Pinpoint the cell where the given text exists, returning its (x, y) midpoint coordinate. 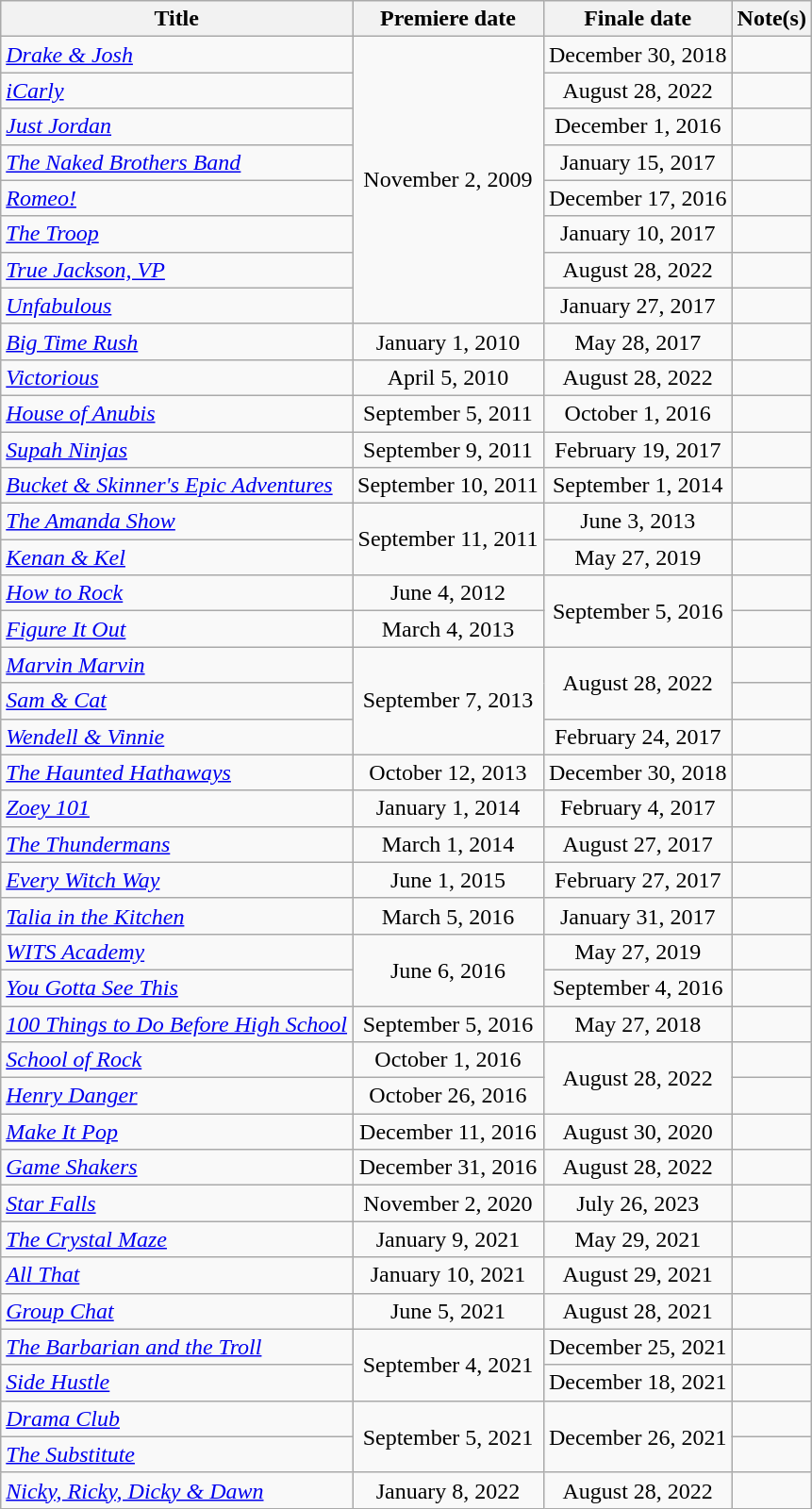
January 1, 2010 (449, 341)
May 29, 2021 (638, 1239)
June 6, 2016 (449, 970)
June 3, 2013 (638, 522)
The Troop (177, 234)
Unfabulous (177, 306)
December 17, 2016 (638, 198)
Every Witch Way (177, 880)
Side Hustle (177, 1383)
September 4, 2016 (638, 987)
Romeo! (177, 198)
Finale date (638, 19)
Bucket & Skinner's Epic Adventures (177, 486)
Premiere date (449, 19)
Nicky, Ricky, Dicky & Dawn (177, 1490)
December 1, 2016 (638, 126)
August 30, 2020 (638, 1132)
iCarly (177, 91)
August 28, 2021 (638, 1311)
Just Jordan (177, 126)
You Gotta See This (177, 987)
August 27, 2017 (638, 844)
March 1, 2014 (449, 844)
September 10, 2011 (449, 486)
100 Things to Do Before High School (177, 1023)
Make It Pop (177, 1132)
Title (177, 19)
Group Chat (177, 1311)
February 24, 2017 (638, 737)
The Amanda Show (177, 522)
September 4, 2021 (449, 1365)
April 5, 2010 (449, 377)
The Naked Brothers Band (177, 162)
Zoey 101 (177, 808)
December 31, 2016 (449, 1168)
Big Time Rush (177, 341)
January 9, 2021 (449, 1239)
December 26, 2021 (638, 1436)
January 10, 2021 (449, 1275)
Talia in the Kitchen (177, 916)
All That (177, 1275)
Henry Danger (177, 1096)
Supah Ninjas (177, 450)
Figure It Out (177, 629)
September 5, 2011 (449, 413)
The Crystal Maze (177, 1239)
Marvin Marvin (177, 665)
Sam & Cat (177, 701)
How to Rock (177, 593)
May 28, 2017 (638, 341)
June 4, 2012 (449, 593)
January 8, 2022 (449, 1490)
September 1, 2014 (638, 486)
March 4, 2013 (449, 629)
Victorious (177, 377)
June 5, 2021 (449, 1311)
January 27, 2017 (638, 306)
October 26, 2016 (449, 1096)
Drake & Josh (177, 55)
WITS Academy (177, 952)
May 27, 2018 (638, 1023)
Wendell & Vinnie (177, 737)
September 7, 2013 (449, 701)
February 19, 2017 (638, 450)
December 18, 2021 (638, 1383)
February 4, 2017 (638, 808)
The Thundermans (177, 844)
The Haunted Hathaways (177, 772)
December 25, 2021 (638, 1347)
January 1, 2014 (449, 808)
December 11, 2016 (449, 1132)
House of Anubis (177, 413)
January 10, 2017 (638, 234)
Note(s) (771, 19)
January 31, 2017 (638, 916)
The Barbarian and the Troll (177, 1347)
August 29, 2021 (638, 1275)
September 5, 2021 (449, 1436)
Drama Club (177, 1418)
Game Shakers (177, 1168)
June 1, 2015 (449, 880)
School of Rock (177, 1060)
July 26, 2023 (638, 1203)
September 9, 2011 (449, 450)
November 2, 2009 (449, 180)
November 2, 2020 (449, 1203)
True Jackson, VP (177, 270)
The Substitute (177, 1454)
Star Falls (177, 1203)
March 5, 2016 (449, 916)
September 11, 2011 (449, 539)
January 15, 2017 (638, 162)
Kenan & Kel (177, 557)
October 12, 2013 (449, 772)
February 27, 2017 (638, 880)
